Extract the (X, Y) coordinate from the center of the cell holding the provided text.  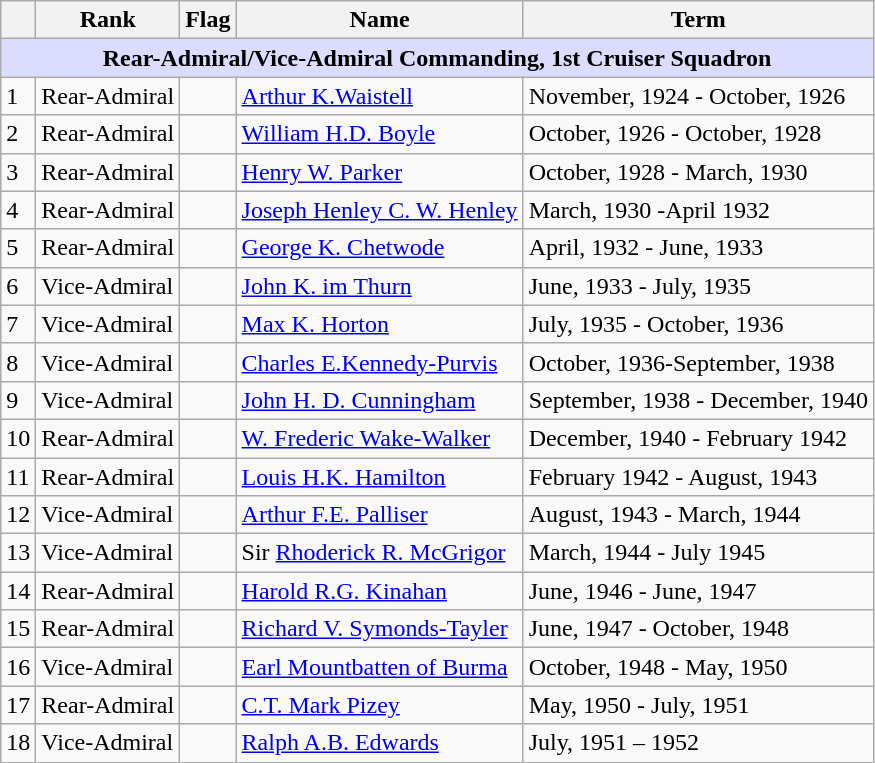
John H. D. Cunningham (380, 400)
10 (18, 438)
18 (18, 743)
16 (18, 667)
July, 1951 – 1952 (698, 743)
Rear-Admiral/Vice-Admiral Commanding, 1st Cruiser Squadron (438, 58)
5 (18, 248)
12 (18, 515)
May, 1950 - July, 1951 (698, 705)
Rank (108, 20)
June, 1933 - July, 1935 (698, 286)
March, 1944 - July 1945 (698, 553)
October, 1948 - May, 1950 (698, 667)
Arthur K.Waistell (380, 96)
17 (18, 705)
December, 1940 - February 1942 (698, 438)
Name (380, 20)
Flag (208, 20)
9 (18, 400)
Louis H.K. Hamilton (380, 477)
October, 1936-September, 1938 (698, 362)
Sir Rhoderick R. McGrigor (380, 553)
June, 1947 - October, 1948 (698, 629)
Henry W. Parker (380, 172)
Richard V. Symonds-Tayler (380, 629)
Joseph Henley C. W. Henley (380, 210)
Max K. Horton (380, 324)
11 (18, 477)
September, 1938 - December, 1940 (698, 400)
March, 1930 -April 1932 (698, 210)
13 (18, 553)
14 (18, 591)
7 (18, 324)
8 (18, 362)
Earl Mountbatten of Burma (380, 667)
April, 1932 - June, 1933 (698, 248)
Charles E.Kennedy-Purvis (380, 362)
October, 1928 - March, 1930 (698, 172)
4 (18, 210)
Arthur F.E. Palliser (380, 515)
C.T. Mark Pizey (380, 705)
John K. im Thurn (380, 286)
15 (18, 629)
1 (18, 96)
November, 1924 - October, 1926 (698, 96)
February 1942 - August, 1943 (698, 477)
George K. Chetwode (380, 248)
Term (698, 20)
6 (18, 286)
William H.D. Boyle (380, 134)
October, 1926 - October, 1928 (698, 134)
2 (18, 134)
August, 1943 - March, 1944 (698, 515)
W. Frederic Wake-Walker (380, 438)
Harold R.G. Kinahan (380, 591)
Ralph A.B. Edwards (380, 743)
June, 1946 - June, 1947 (698, 591)
3 (18, 172)
July, 1935 - October, 1936 (698, 324)
